Return (x, y) of the center of cell containing provided text 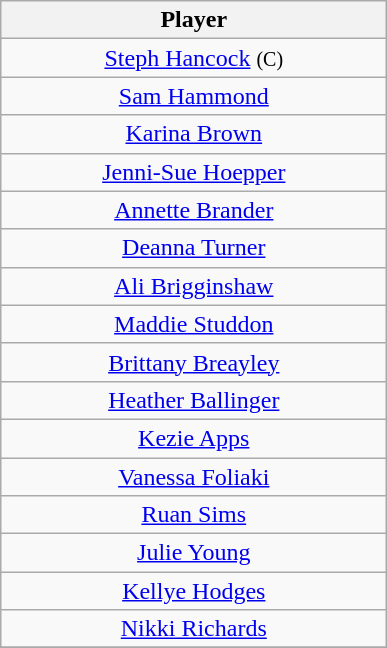
Sam Hammond (194, 96)
Annette Brander (194, 210)
Brittany Breayley (194, 362)
Julie Young (194, 553)
Kezie Apps (194, 438)
Deanna Turner (194, 248)
Steph Hancock (C) (194, 58)
Maddie Studdon (194, 324)
Player (194, 20)
Karina Brown (194, 134)
Ruan Sims (194, 515)
Heather Ballinger (194, 400)
Jenni-Sue Hoepper (194, 172)
Ali Brigginshaw (194, 286)
Nikki Richards (194, 629)
Kellye Hodges (194, 591)
Vanessa Foliaki (194, 477)
